Locate the cell with the specified text and output its [x, y] center coordinate. 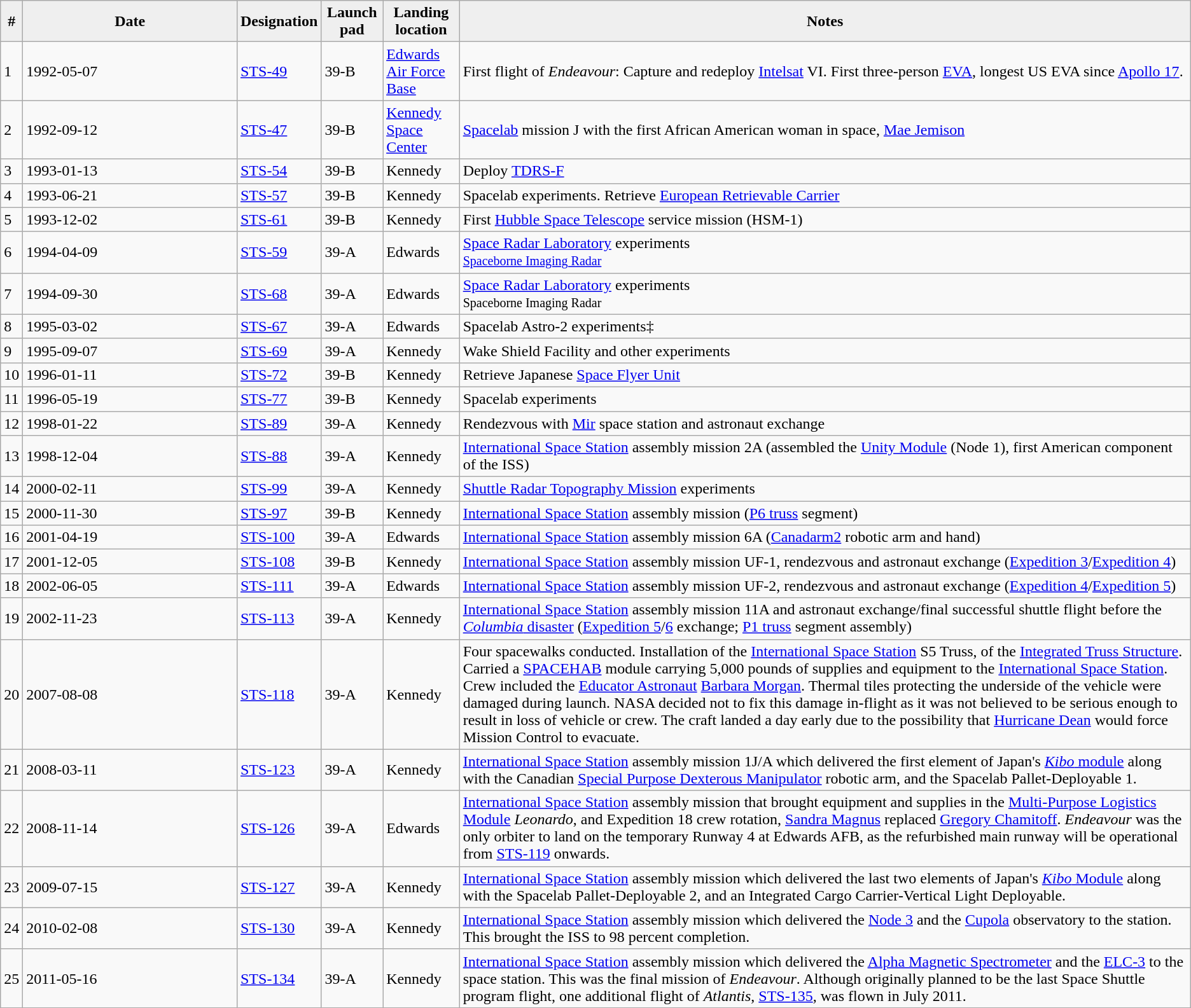
STS-47 [279, 130]
Spacelab experiments. Retrieve European Retrievable Carrier [825, 195]
1995-03-02 [130, 326]
23 [11, 887]
2000-02-11 [130, 489]
STS-130 [279, 929]
12 [11, 423]
STS-89 [279, 423]
1994-09-30 [130, 294]
Designation [279, 22]
STS-118 [279, 694]
International Space Station assembly mission UF-2, rendezvous and astronaut exchange (Expedition 4/Expedition 5) [825, 586]
1996-05-19 [130, 399]
2007-08-08 [130, 694]
1995-09-07 [130, 350]
Shuttle Radar Topography Mission experiments [825, 489]
13 [11, 457]
STS-111 [279, 586]
Spacelab experiments [825, 399]
1 [11, 71]
1993-12-02 [130, 219]
STS-100 [279, 537]
STS-59 [279, 252]
2011-05-16 [130, 978]
First Hubble Space Telescope service mission (HSM-1) [825, 219]
STS-126 [279, 828]
STS-69 [279, 350]
18 [11, 586]
2002-11-23 [130, 618]
STS-49 [279, 71]
STS-77 [279, 399]
Wake Shield Facility and other experiments [825, 350]
STS-57 [279, 195]
2000-11-30 [130, 513]
STS-97 [279, 513]
Kennedy Space Center [421, 130]
10 [11, 375]
Landing location [421, 22]
STS-99 [279, 489]
19 [11, 618]
1996-01-11 [130, 375]
Launch pad [352, 22]
STS-108 [279, 562]
STS-88 [279, 457]
International Space Station assembly mission UF-1, rendezvous and astronaut exchange (Expedition 3/Expedition 4) [825, 562]
2001-12-05 [130, 562]
2008-03-11 [130, 770]
International Space Station assembly mission 2A (assembled the Unity Module (Node 1), first American component of the ISS) [825, 457]
2001-04-19 [130, 537]
STS-67 [279, 326]
17 [11, 562]
Spacelab mission J with the first African American woman in space, Mae Jemison [825, 130]
5 [11, 219]
16 [11, 537]
1998-12-04 [130, 457]
7 [11, 294]
2002-06-05 [130, 586]
Deploy TDRS-F [825, 171]
14 [11, 489]
Edwards Air Force Base [421, 71]
Rendezvous with Mir space station and astronaut exchange [825, 423]
25 [11, 978]
STS-68 [279, 294]
STS-113 [279, 618]
STS-72 [279, 375]
International Space Station assembly mission (P6 truss segment) [825, 513]
21 [11, 770]
24 [11, 929]
6 [11, 252]
STS-123 [279, 770]
STS-54 [279, 171]
1992-09-12 [130, 130]
15 [11, 513]
9 [11, 350]
1993-06-21 [130, 195]
# [11, 22]
4 [11, 195]
STS-61 [279, 219]
Spacelab Astro-2 experiments‡ [825, 326]
22 [11, 828]
2010-02-08 [130, 929]
2008-11-14 [130, 828]
1998-01-22 [130, 423]
3 [11, 171]
Date [130, 22]
8 [11, 326]
20 [11, 694]
STS-134 [279, 978]
Notes [825, 22]
11 [11, 399]
2009-07-15 [130, 887]
2 [11, 130]
1994-04-09 [130, 252]
Retrieve Japanese Space Flyer Unit [825, 375]
1993-01-13 [130, 171]
STS-127 [279, 887]
First flight of Endeavour: Capture and redeploy Intelsat VI. First three-person EVA, longest US EVA since Apollo 17. [825, 71]
1992-05-07 [130, 71]
International Space Station assembly mission 6A (Canadarm2 robotic arm and hand) [825, 537]
